Find where the given text appears and provide that cell's center as (x, y) coordinate. 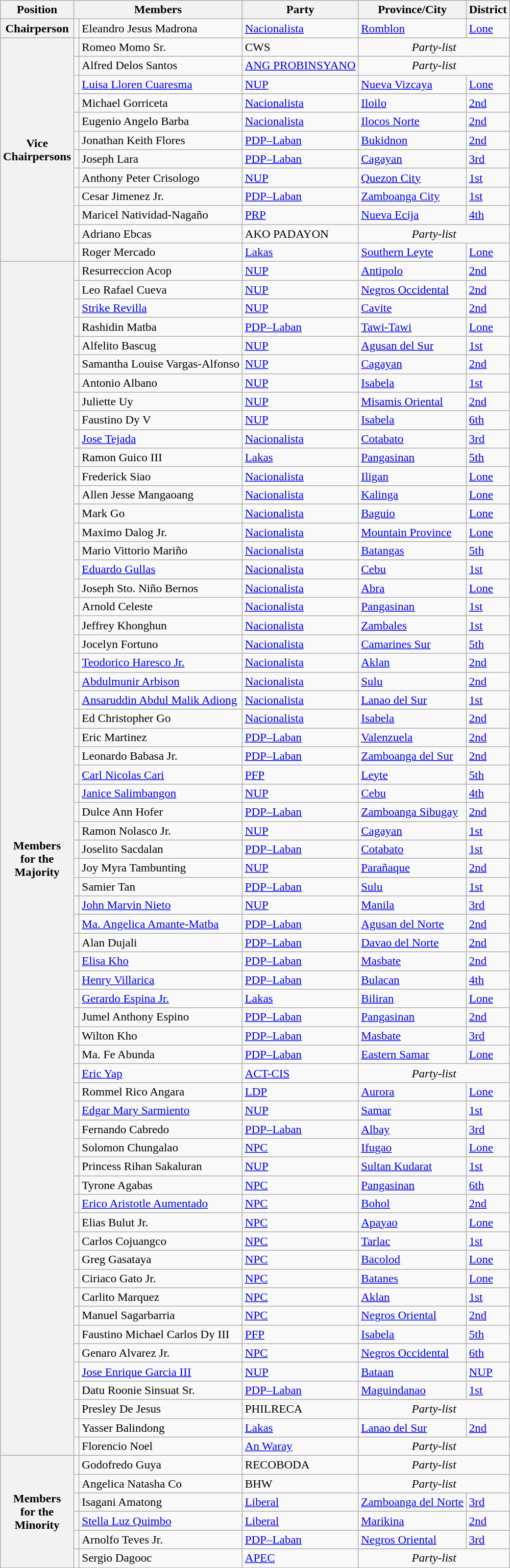
Eugenio Angelo Barba (161, 122)
Alfred Delos Santos (161, 66)
Jonathan Keith Flores (161, 140)
Antipolo (412, 271)
Bacolod (412, 1260)
PHILRECA (300, 1409)
Kalinga (412, 495)
Carlos Cojuangco (161, 1241)
Rommel Rico Angara (161, 1092)
Alan Dujali (161, 943)
Ifugao (412, 1148)
Michael Gorriceta (161, 103)
Adriano Ebcas (161, 234)
Joseph Lara (161, 159)
Agusan del Sur (412, 346)
Ilocos Norte (412, 122)
Eduardo Gullas (161, 570)
Teodorico Haresco Jr. (161, 663)
Maricel Natividad-Nagaño (161, 215)
Greg Gasataya (161, 1260)
Manuel Sagarbarria (161, 1316)
Davao del Norte (412, 943)
Iloilo (412, 103)
Leonardo Babasa Jr. (161, 756)
Jose Enrique Garcia III (161, 1371)
Ansaruddin Abdul Malik Adiong (161, 700)
Bukidnon (412, 140)
Bulacan (412, 980)
Tarlac (412, 1241)
Iligan (412, 476)
Samantha Louise Vargas-Alfonso (161, 364)
ViceChairpersons (37, 150)
Elisa Kho (161, 961)
Isagani Amatong (161, 1502)
Chairperson (37, 28)
Sergio Dagooc (161, 1558)
Jeffrey Khonghun (161, 625)
Datu Roonie Sinsuat Sr. (161, 1390)
Nueva Vizcaya (412, 84)
Biliran (412, 998)
Henry Villarica (161, 980)
Nueva Ecija (412, 215)
Southern Leyte (412, 252)
Apayao (412, 1222)
Dulce Ann Hofer (161, 812)
Membersfor theMajority (37, 859)
Baguio (412, 513)
Ramon Guico III (161, 457)
Eleandro Jesus Madrona (161, 28)
Genaro Alvarez Jr. (161, 1353)
Parañaque (412, 868)
Wilton Kho (161, 1036)
Ma. Angelica Amante-Matba (161, 924)
Princess Rihan Sakaluran (161, 1167)
Mark Go (161, 513)
APEC (300, 1558)
Erico Aristotle Aumentado (161, 1204)
Romblon (412, 28)
Juliette Uy (161, 401)
John Marvin Nieto (161, 905)
Edgar Mary Sarmiento (161, 1110)
Camarines Sur (412, 644)
Eric Yap (161, 1073)
Ma. Fe Abunda (161, 1054)
Ed Christopher Go (161, 719)
Province/City (412, 10)
Leo Rafael Cueva (161, 290)
CWS (300, 47)
Faustino Dy V (161, 420)
Fernando Cabredo (161, 1129)
Joseph Sto. Niño Bernos (161, 588)
Solomon Chungalao (161, 1148)
Angelica Natasha Co (161, 1484)
Arnold Celeste (161, 607)
Mountain Province (412, 532)
Abdulmunir Arbison (161, 681)
Membersfor theMinority (37, 1512)
Arnolfo Teves Jr. (161, 1540)
Mario Vittorio Mariño (161, 551)
Alfelito Bascug (161, 346)
Romeo Momo Sr. (161, 47)
Zambales (412, 625)
LDP (300, 1092)
Janice Salimbangon (161, 793)
Antonio Albano (161, 383)
Carl Nicolas Cari (161, 774)
Bataan (412, 1371)
Bohol (412, 1204)
Cavite (412, 308)
Tawi-Tawi (412, 327)
Albay (412, 1129)
Gerardo Espina Jr. (161, 998)
Yasser Balindong (161, 1428)
Maximo Dalog Jr. (161, 532)
Jocelyn Fortuno (161, 644)
Misamis Oriental (412, 401)
Samar (412, 1110)
Allen Jesse Mangaoang (161, 495)
Valenzuela (412, 737)
Position (37, 10)
Zamboanga del Norte (412, 1502)
Presley De Jesus (161, 1409)
Batanes (412, 1278)
AKO PADAYON (300, 234)
Quezon City (412, 177)
Manila (412, 905)
Joy Myra Tambunting (161, 868)
Batangas (412, 551)
Godofredo Guya (161, 1465)
Leyte (412, 774)
Florencio Noel (161, 1446)
Eastern Samar (412, 1054)
An Waray (300, 1446)
Joselito Sacdalan (161, 849)
Abra (412, 588)
Agusan del Norte (412, 924)
Elias Bulut Jr. (161, 1222)
Eric Martinez (161, 737)
Sultan Kudarat (412, 1167)
Samier Tan (161, 887)
Roger Mercado (161, 252)
Maguindanao (412, 1390)
Faustino Michael Carlos Dy III (161, 1334)
PRP (300, 215)
Marikina (412, 1521)
Cesar Jimenez Jr. (161, 196)
Zamboanga Sibugay (412, 812)
Jumel Anthony Espino (161, 1017)
Stella Luz Quimbo (161, 1521)
Zamboanga City (412, 196)
Resurreccion Acop (161, 271)
Party (300, 10)
ACT-CIS (300, 1073)
BHW (300, 1484)
ANG PROBINSYANO (300, 66)
Aurora (412, 1092)
RECOBODA (300, 1465)
Tyrone Agabas (161, 1185)
Luisa Lloren Cuaresma (161, 84)
Anthony Peter Crisologo (161, 177)
Ciriaco Gato Jr. (161, 1278)
Carlito Marquez (161, 1297)
Zamboanga del Sur (412, 756)
District (488, 10)
Frederick Siao (161, 476)
Strike Revilla (161, 308)
Members (158, 10)
Jose Tejada (161, 439)
Rashidin Matba (161, 327)
Ramon Nolasco Jr. (161, 831)
